Scan for the cell matching the given text and deliver its (X, Y) coordinate at center. 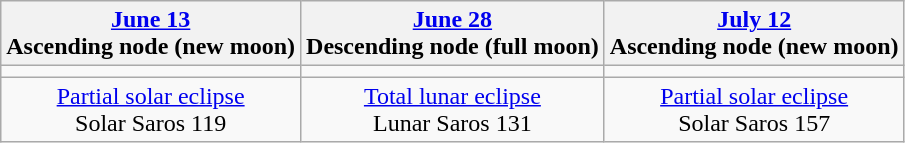
June 13Ascending node (new moon) (151, 34)
Partial solar eclipseSolar Saros 157 (754, 110)
June 28Descending node (full moon) (453, 34)
July 12Ascending node (new moon) (754, 34)
Partial solar eclipseSolar Saros 119 (151, 110)
Total lunar eclipseLunar Saros 131 (453, 110)
